Return [x, y] of the center of cell containing provided text 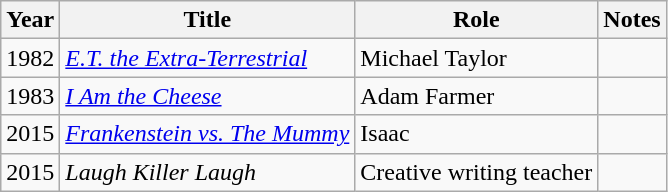
Adam Farmer [476, 96]
Role [476, 20]
Frankenstein vs. The Mummy [208, 134]
Laugh Killer Laugh [208, 172]
I Am the Cheese [208, 96]
Creative writing teacher [476, 172]
1983 [30, 96]
Michael Taylor [476, 58]
Title [208, 20]
Year [30, 20]
1982 [30, 58]
E.T. the Extra-Terrestrial [208, 58]
Isaac [476, 134]
Notes [632, 20]
